From the cell containing the given text, extract its center point as [x, y] coordinate. 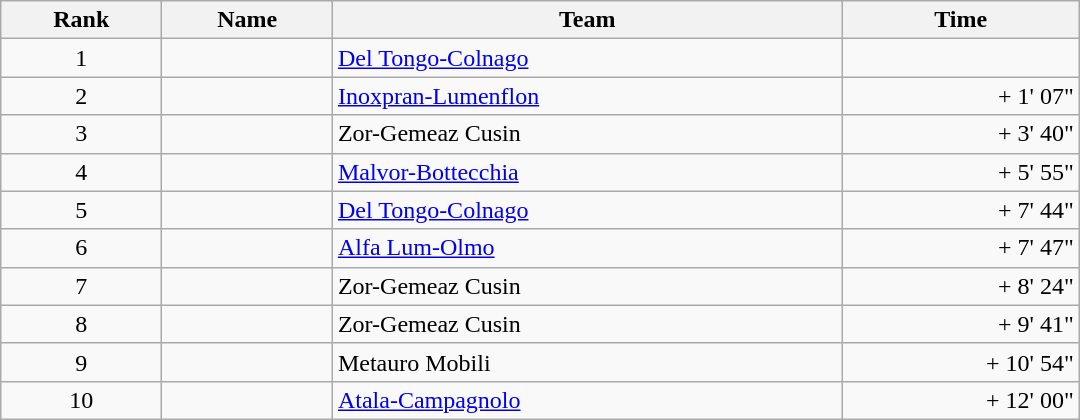
6 [82, 248]
9 [82, 362]
8 [82, 324]
+ 8' 24" [960, 286]
10 [82, 400]
Alfa Lum-Olmo [587, 248]
+ 5' 55" [960, 172]
3 [82, 134]
4 [82, 172]
+ 12' 00" [960, 400]
+ 1' 07" [960, 96]
+ 9' 41" [960, 324]
Metauro Mobili [587, 362]
7 [82, 286]
2 [82, 96]
Malvor-Bottecchia [587, 172]
+ 7' 47" [960, 248]
Inoxpran-Lumenflon [587, 96]
1 [82, 58]
Team [587, 20]
5 [82, 210]
+ 3' 40" [960, 134]
Name [248, 20]
Atala-Campagnolo [587, 400]
Rank [82, 20]
+ 10' 54" [960, 362]
Time [960, 20]
+ 7' 44" [960, 210]
